Return (X, Y) of the center of cell containing provided text 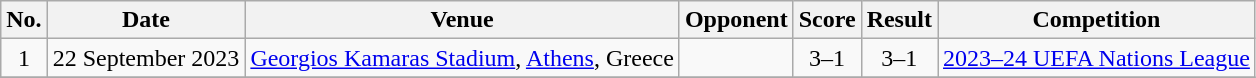
Venue (462, 20)
Result (899, 20)
Date (146, 20)
Competition (1097, 20)
Georgios Kamaras Stadium, Athens, Greece (462, 58)
Score (827, 20)
Opponent (736, 20)
2023–24 UEFA Nations League (1097, 58)
22 September 2023 (146, 58)
1 (24, 58)
No. (24, 20)
